Determine the [x, y] coordinate at the center of the cell enclosing the given text.  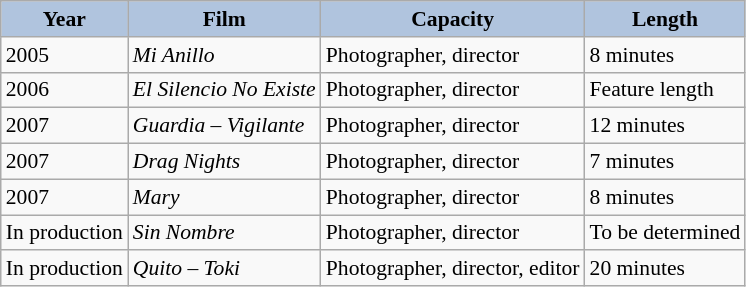
El Silencio No Existe [224, 90]
Sin Nombre [224, 233]
Length [666, 19]
Feature length [666, 90]
Film [224, 19]
Quito – Toki [224, 269]
Mary [224, 197]
Capacity [453, 19]
To be determined [666, 233]
20 minutes [666, 269]
2006 [64, 90]
12 minutes [666, 126]
7 minutes [666, 162]
Mi Anillo [224, 55]
Photographer, director, editor [453, 269]
Drag Nights [224, 162]
Year [64, 19]
Guardia – Vigilante [224, 126]
2005 [64, 55]
